Pinpoint the cell where the given text exists, returning its (x, y) midpoint coordinate. 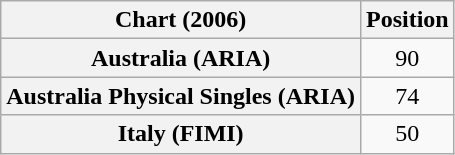
Australia Physical Singles (ARIA) (181, 96)
Chart (2006) (181, 20)
74 (407, 96)
Italy (FIMI) (181, 134)
50 (407, 134)
Australia (ARIA) (181, 58)
Position (407, 20)
90 (407, 58)
